Determine the [X, Y] coordinate at the center of the cell enclosing the given text.  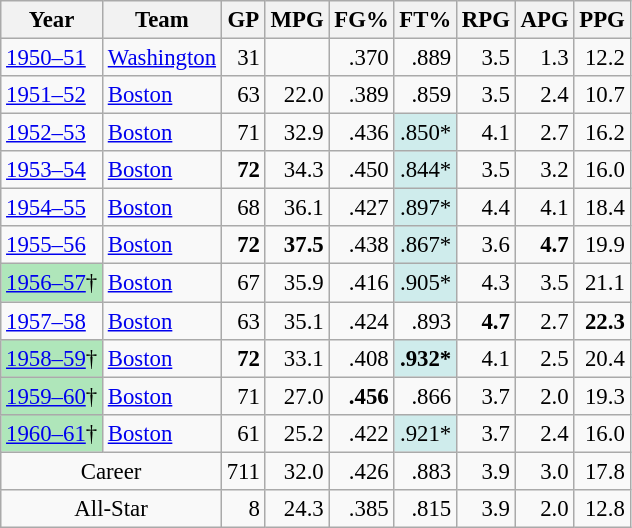
.456 [362, 396]
1958–59† [52, 358]
2.5 [544, 358]
FG% [362, 20]
25.2 [297, 433]
19.3 [602, 396]
1951–52 [52, 95]
All-Star [112, 509]
1952–53 [52, 133]
27.0 [297, 396]
21.1 [602, 283]
35.9 [297, 283]
.844* [426, 170]
FT% [426, 20]
.866 [426, 396]
61 [243, 433]
4.3 [486, 283]
.921* [426, 433]
.370 [362, 58]
.932* [426, 358]
1959–60† [52, 396]
68 [243, 208]
12.2 [602, 58]
20.4 [602, 358]
3.2 [544, 170]
.427 [362, 208]
.436 [362, 133]
1955–56 [52, 245]
32.0 [297, 471]
.883 [426, 471]
22.3 [602, 321]
33.1 [297, 358]
PPG [602, 20]
32.9 [297, 133]
16.2 [602, 133]
36.1 [297, 208]
711 [243, 471]
.385 [362, 509]
17.8 [602, 471]
.408 [362, 358]
.422 [362, 433]
37.5 [297, 245]
.389 [362, 95]
34.3 [297, 170]
1950–51 [52, 58]
Team [162, 20]
GP [243, 20]
.424 [362, 321]
22.0 [297, 95]
.426 [362, 471]
.859 [426, 95]
4.4 [486, 208]
APG [544, 20]
12.8 [602, 509]
.416 [362, 283]
3.6 [486, 245]
RPG [486, 20]
31 [243, 58]
.438 [362, 245]
18.4 [602, 208]
1956–57† [52, 283]
24.3 [297, 509]
Year [52, 20]
67 [243, 283]
3.0 [544, 471]
1954–55 [52, 208]
1.3 [544, 58]
.850* [426, 133]
.867* [426, 245]
19.9 [602, 245]
10.7 [602, 95]
1960–61† [52, 433]
MPG [297, 20]
35.1 [297, 321]
.897* [426, 208]
Career [112, 471]
1953–54 [52, 170]
8 [243, 509]
.815 [426, 509]
.450 [362, 170]
.893 [426, 321]
Washington [162, 58]
1957–58 [52, 321]
.889 [426, 58]
.905* [426, 283]
